Provide the [X, Y] coordinate of the cell's center where the given text is located.  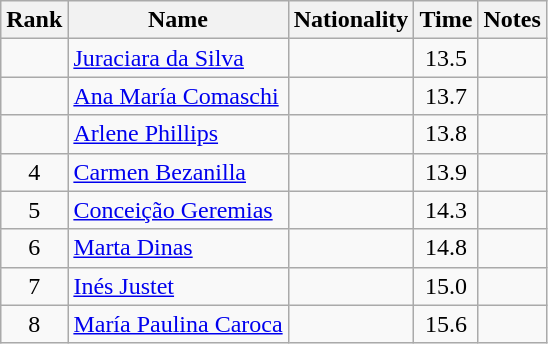
Marta Dinas [178, 248]
14.3 [446, 210]
Carmen Bezanilla [178, 172]
Name [178, 20]
7 [34, 286]
Inés Justet [178, 286]
8 [34, 324]
15.0 [446, 286]
13.8 [446, 134]
Nationality [351, 20]
13.9 [446, 172]
14.8 [446, 248]
Time [446, 20]
13.5 [446, 58]
13.7 [446, 96]
Conceição Geremias [178, 210]
Juraciara da Silva [178, 58]
6 [34, 248]
Notes [512, 20]
Arlene Phillips [178, 134]
15.6 [446, 324]
Rank [34, 20]
María Paulina Caroca [178, 324]
4 [34, 172]
Ana María Comaschi [178, 96]
5 [34, 210]
